For the text-containing cell, return its midpoint in [X, Y] coordinate format. 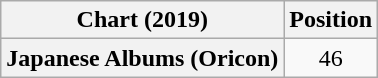
Position [331, 20]
Japanese Albums (Oricon) [142, 58]
Chart (2019) [142, 20]
46 [331, 58]
